Capture the cell that displays the provided text and extract its [X, Y] central coordinate. 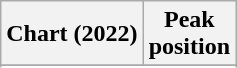
Chart (2022) [72, 34]
Peakposition [189, 34]
